Provide the [X, Y] coordinate of the cell's center where the given text is located.  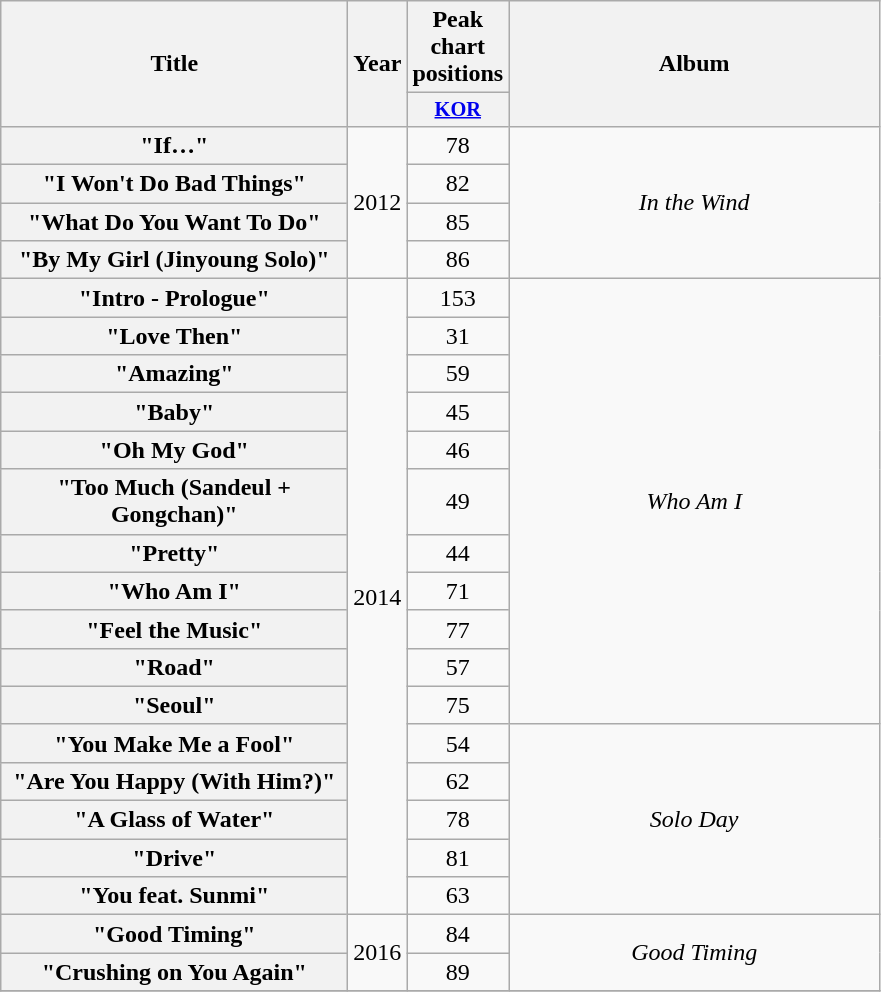
"Love Then" [174, 336]
"You Make Me a Fool" [174, 743]
"What Do You Want To Do" [174, 222]
Title [174, 64]
Who Am I [694, 502]
"A Glass of Water" [174, 820]
"Too Much (Sandeul + Gongchan)" [174, 502]
"Seoul" [174, 705]
54 [458, 743]
59 [458, 374]
89 [458, 972]
2016 [378, 953]
KOR [458, 110]
63 [458, 896]
Good Timing [694, 953]
"If…" [174, 145]
31 [458, 336]
2012 [378, 202]
"Are You Happy (With Him?)" [174, 781]
Year [378, 64]
In the Wind [694, 202]
Album [694, 64]
"Feel the Music" [174, 629]
75 [458, 705]
"Baby" [174, 412]
"Intro - Prologue" [174, 298]
Peak chart positions [458, 47]
"Oh My God" [174, 450]
49 [458, 502]
"I Won't Do Bad Things" [174, 184]
"Road" [174, 667]
"You feat. Sunmi" [174, 896]
62 [458, 781]
45 [458, 412]
153 [458, 298]
"Amazing" [174, 374]
81 [458, 858]
57 [458, 667]
85 [458, 222]
46 [458, 450]
"Crushing on You Again" [174, 972]
71 [458, 591]
Solo Day [694, 819]
"By My Girl (Jinyoung Solo)" [174, 260]
"Drive" [174, 858]
2014 [378, 597]
86 [458, 260]
"Pretty" [174, 553]
84 [458, 934]
82 [458, 184]
"Good Timing" [174, 934]
44 [458, 553]
77 [458, 629]
"Who Am I" [174, 591]
